Search for the cell housing the specified text and yield its [X, Y] center coordinate. 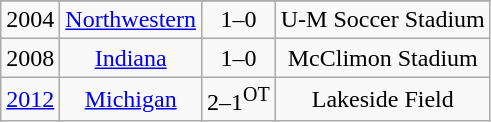
2–1OT [239, 100]
2012 [30, 100]
2008 [30, 58]
McClimon Stadium [382, 58]
Indiana [131, 58]
Michigan [131, 100]
2004 [30, 20]
Northwestern [131, 20]
U-M Soccer Stadium [382, 20]
Lakeside Field [382, 100]
